Locate the cell with the specified text and output its [X, Y] center coordinate. 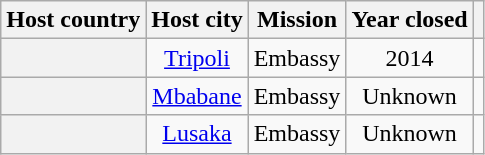
Mbabane [197, 96]
Host country [74, 20]
Tripoli [197, 58]
2014 [410, 58]
Mission [297, 20]
Host city [197, 20]
Year closed [410, 20]
Lusaka [197, 134]
